Find where the given text appears and provide that cell's center as [X, Y] coordinate. 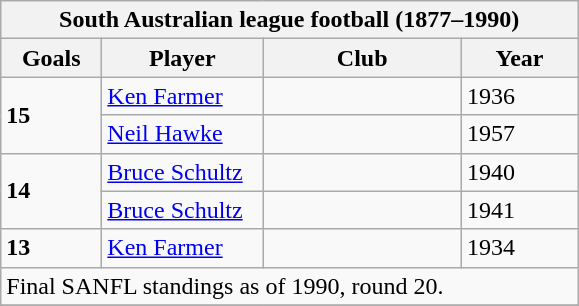
1936 [519, 96]
Goals [52, 58]
Year [519, 58]
1941 [519, 210]
1940 [519, 172]
1934 [519, 248]
Player [182, 58]
1957 [519, 134]
South Australian league football (1877–1990) [290, 20]
Club [362, 58]
13 [52, 248]
14 [52, 191]
Final SANFL standings as of 1990, round 20. [290, 286]
15 [52, 115]
Neil Hawke [182, 134]
